Find where the given text appears and provide that cell's center as (x, y) coordinate. 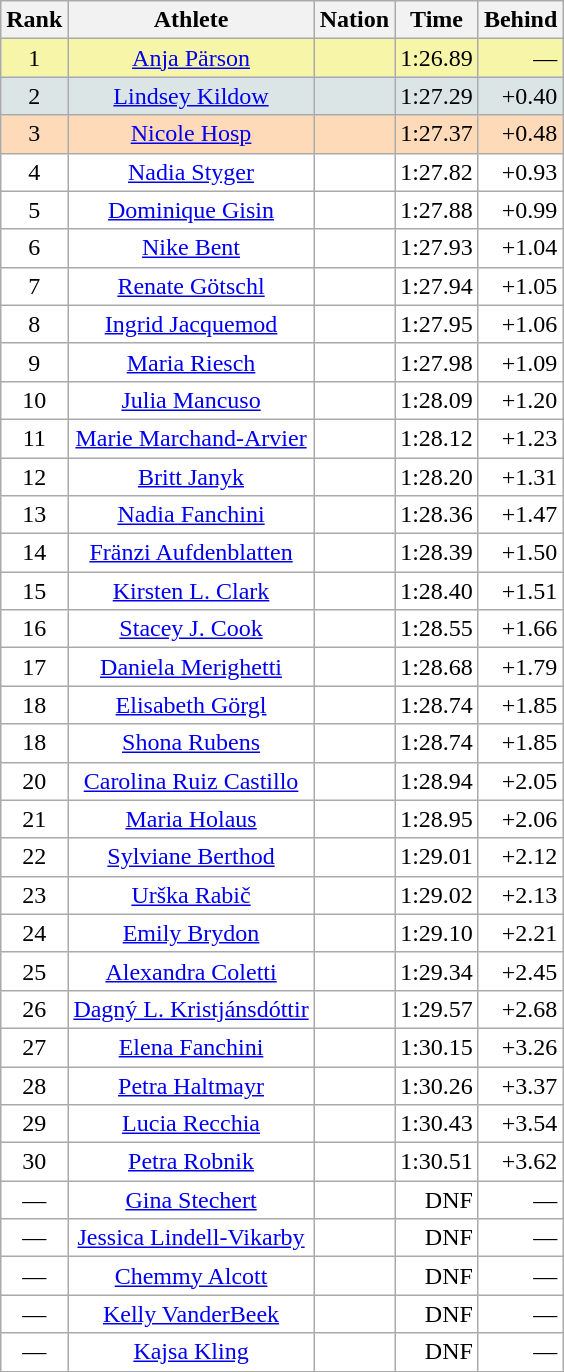
24 (34, 933)
12 (34, 477)
Fränzi Aufdenblatten (191, 553)
Dagný L. Kristjánsdóttir (191, 1009)
1:28.09 (437, 400)
1:28.68 (437, 667)
20 (34, 781)
Nicole Hosp (191, 134)
Jessica Lindell-Vikarby (191, 1238)
9 (34, 362)
21 (34, 819)
+0.40 (520, 96)
16 (34, 629)
+1.31 (520, 477)
Petra Haltmayr (191, 1085)
+1.09 (520, 362)
+1.50 (520, 553)
Daniela Merighetti (191, 667)
Nike Bent (191, 248)
+3.54 (520, 1124)
+2.13 (520, 895)
1:29.02 (437, 895)
14 (34, 553)
Nadia Fanchini (191, 515)
Petra Robnik (191, 1162)
Maria Holaus (191, 819)
Chemmy Alcott (191, 1276)
+0.48 (520, 134)
Athlete (191, 20)
30 (34, 1162)
3 (34, 134)
+0.93 (520, 172)
+1.23 (520, 438)
+2.12 (520, 857)
29 (34, 1124)
1:30.26 (437, 1085)
Time (437, 20)
1:29.01 (437, 857)
+2.05 (520, 781)
Gina Stechert (191, 1200)
+1.79 (520, 667)
+1.66 (520, 629)
11 (34, 438)
1:30.43 (437, 1124)
+2.06 (520, 819)
Rank (34, 20)
5 (34, 210)
Kajsa Kling (191, 1352)
1:29.34 (437, 971)
+2.68 (520, 1009)
Lucia Recchia (191, 1124)
Emily Brydon (191, 933)
+2.21 (520, 933)
Nadia Styger (191, 172)
Elisabeth Görgl (191, 705)
1:30.51 (437, 1162)
1:27.93 (437, 248)
1:28.39 (437, 553)
26 (34, 1009)
+1.20 (520, 400)
10 (34, 400)
Carolina Ruiz Castillo (191, 781)
15 (34, 591)
+1.04 (520, 248)
4 (34, 172)
1:28.94 (437, 781)
1:29.10 (437, 933)
22 (34, 857)
Nation (354, 20)
1:27.95 (437, 324)
Sylviane Berthod (191, 857)
1:27.29 (437, 96)
+0.99 (520, 210)
1:28.20 (437, 477)
7 (34, 286)
Behind (520, 20)
27 (34, 1047)
+3.62 (520, 1162)
28 (34, 1085)
+2.45 (520, 971)
25 (34, 971)
1 (34, 58)
17 (34, 667)
1:28.36 (437, 515)
Kirsten L. Clark (191, 591)
+1.51 (520, 591)
1:28.12 (437, 438)
1:29.57 (437, 1009)
23 (34, 895)
+1.06 (520, 324)
1:27.98 (437, 362)
Renate Götschl (191, 286)
Britt Janyk (191, 477)
1:28.95 (437, 819)
+1.47 (520, 515)
Julia Mancuso (191, 400)
Lindsey Kildow (191, 96)
13 (34, 515)
1:27.88 (437, 210)
1:26.89 (437, 58)
1:28.55 (437, 629)
Ingrid Jacquemod (191, 324)
8 (34, 324)
Kelly VanderBeek (191, 1314)
6 (34, 248)
Anja Pärson (191, 58)
Alexandra Coletti (191, 971)
Elena Fanchini (191, 1047)
Dominique Gisin (191, 210)
2 (34, 96)
+3.26 (520, 1047)
+1.05 (520, 286)
1:27.37 (437, 134)
Shona Rubens (191, 743)
1:27.94 (437, 286)
+3.37 (520, 1085)
1:28.40 (437, 591)
Maria Riesch (191, 362)
Urška Rabič (191, 895)
1:27.82 (437, 172)
Stacey J. Cook (191, 629)
Marie Marchand-Arvier (191, 438)
1:30.15 (437, 1047)
